Extract the (X, Y) coordinate from the center of the cell holding the provided text.  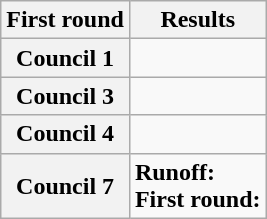
Council 3 (66, 96)
Council 4 (66, 134)
Council 1 (66, 58)
Results (198, 20)
Runoff: First round: (198, 186)
First round (66, 20)
Council 7 (66, 186)
